Extract the (X, Y) coordinate from the center of the cell holding the provided text.  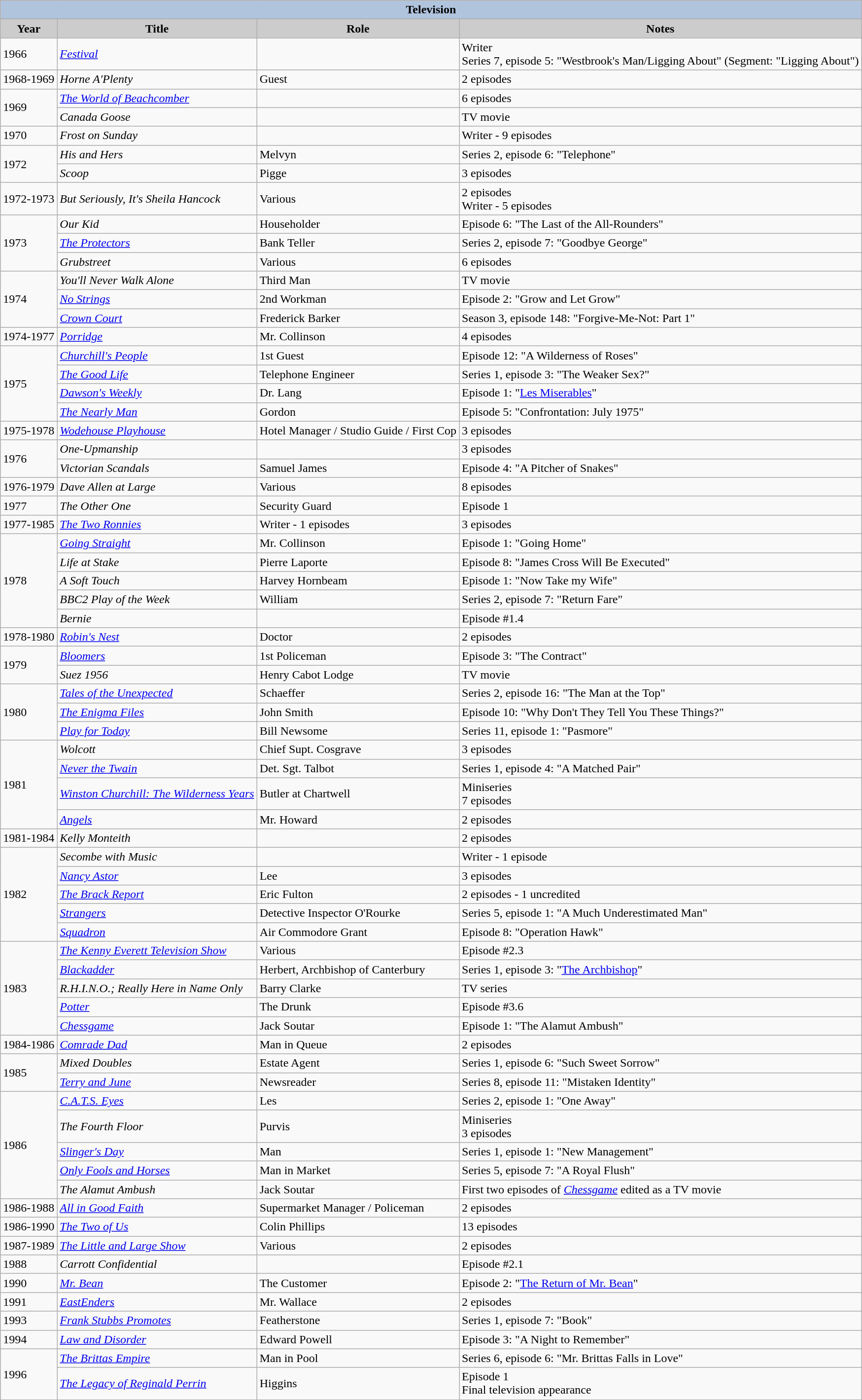
Year (29, 29)
Episode 3: "A Night to Remember" (660, 1339)
Episode #1.4 (660, 618)
Series 11, episode 1: "Pasmore" (660, 731)
Edward Powell (358, 1339)
Episode 1: "Now Take my Wife" (660, 581)
Les (358, 1101)
1980 (29, 712)
Frost on Sunday (157, 136)
Episode 1: "Going Home" (660, 543)
Wolcott (157, 750)
2 episodes Writer - 5 episodes (660, 198)
One-Upmanship (157, 449)
Pierre Laporte (358, 562)
4 episodes (660, 337)
The Protectors (157, 243)
Newsreader (358, 1082)
Doctor (358, 637)
Episode #2.1 (660, 1264)
1969 (29, 108)
1990 (29, 1283)
BBC2 Play of the Week (157, 600)
Never the Twain (157, 768)
Episode 6: "The Last of the All-Rounders" (660, 224)
Man in Market (358, 1170)
1977-1985 (29, 524)
Squadron (157, 932)
1976-1979 (29, 487)
Purvis (358, 1126)
1991 (29, 1302)
William (358, 600)
1972 (29, 164)
1975 (29, 384)
Series 5, episode 7: "A Royal Flush" (660, 1170)
Tales of the Unexpected (157, 693)
Episode 2: "Grow and Let Grow" (660, 299)
Miniseries 3 episodes (660, 1126)
Series 2, episode 1: "One Away" (660, 1101)
Man in Pool (358, 1358)
1986 (29, 1145)
Wodehouse Playhouse (157, 431)
Episode 1 Final television appearance (660, 1384)
Man in Queue (358, 1044)
Series 8, episode 11: "Mistaken Identity" (660, 1082)
2 episodes - 1 uncredited (660, 895)
2nd Workman (358, 299)
The Drunk (358, 1007)
Supermarket Manager / Policeman (358, 1208)
Chessgame (157, 1026)
Episode 10: "Why Don't They Tell You These Things?" (660, 712)
Episode 8: "James Cross Will Be Executed" (660, 562)
Man (358, 1151)
Det. Sgt. Talbot (358, 768)
But Seriously, It's Sheila Hancock (157, 198)
Secombe with Music (157, 857)
1976 (29, 459)
Going Straight (157, 543)
Writer - 9 episodes (660, 136)
The Other One (157, 505)
Comrade Dad (157, 1044)
The Alamut Ambush (157, 1189)
Horne A'Plenty (157, 79)
TV series (660, 988)
Butler at Chartwell (358, 794)
Gordon (358, 412)
Angels (157, 819)
1977 (29, 505)
The Kenny Everett Television Show (157, 951)
Mr. Howard (358, 819)
Series 1, episode 1: "New Management" (660, 1151)
Barry Clarke (358, 988)
Carrott Confidential (157, 1264)
Telephone Engineer (358, 374)
1993 (29, 1321)
Kelly Monteith (157, 838)
Detective Inspector O'Rourke (358, 913)
1974 (29, 299)
1973 (29, 243)
Festival (157, 54)
No Strings (157, 299)
C.A.T.S. Eyes (157, 1101)
Dr. Lang (358, 393)
The Good Life (157, 374)
1978-1980 (29, 637)
1994 (29, 1339)
The Enigma Files (157, 712)
Scoop (157, 173)
1986-1990 (29, 1227)
Series 2, episode 16: "The Man at the Top" (660, 693)
Bloomers (157, 656)
You'll Never Walk Alone (157, 281)
1985 (29, 1073)
Episode 12: "A Wilderness of Roses" (660, 356)
Episode 5: "Confrontation: July 1975" (660, 412)
Robin's Nest (157, 637)
1970 (29, 136)
1978 (29, 580)
1982 (29, 894)
Episode #3.6 (660, 1007)
Guest (358, 79)
Terry and June (157, 1082)
The Fourth Floor (157, 1126)
1975-1978 (29, 431)
Chief Supt. Cosgrave (358, 750)
Victorian Scandals (157, 468)
The Brack Report (157, 895)
Harvey Hornbeam (358, 581)
Higgins (358, 1384)
The Two of Us (157, 1227)
Series 1, episode 3: "The Weaker Sex?" (660, 374)
Episode 8: "Operation Hawk" (660, 932)
Pigge (358, 173)
The Two Ronnies (157, 524)
Dave Allen at Large (157, 487)
Eric Fulton (358, 895)
Canada Goose (157, 117)
1979 (29, 665)
1972-1973 (29, 198)
Television (431, 10)
1966 (29, 54)
Lee (358, 875)
Featherstone (358, 1321)
Nancy Astor (157, 875)
Miniseries 7 episodes (660, 794)
8 episodes (660, 487)
Role (358, 29)
1981 (29, 784)
All in Good Faith (157, 1208)
Slinger's Day (157, 1151)
Churchill's People (157, 356)
His and Hers (157, 154)
1974-1977 (29, 337)
The Brittas Empire (157, 1358)
The Little and Large Show (157, 1246)
Our Kid (157, 224)
Title (157, 29)
1983 (29, 988)
Series 1, episode 6: "Such Sweet Sorrow" (660, 1063)
Only Fools and Horses (157, 1170)
Season 3, episode 148: "Forgive-Me-Not: Part 1" (660, 318)
Series 5, episode 1: "A Much Underestimated Man" (660, 913)
Episode #2.3 (660, 951)
Strangers (157, 913)
Security Guard (358, 505)
R.H.I.N.O.; Really Here in Name Only (157, 988)
1968-1969 (29, 79)
Series 1, episode 4: "A Matched Pair" (660, 768)
The Customer (358, 1283)
Episode 4: "A Pitcher of Snakes" (660, 468)
1st Policeman (358, 656)
Crown Court (157, 318)
Melvyn (358, 154)
Potter (157, 1007)
A Soft Touch (157, 581)
13 episodes (660, 1227)
1988 (29, 1264)
1996 (29, 1374)
First two episodes of Chessgame edited as a TV movie (660, 1189)
1984-1986 (29, 1044)
The Legacy of Reginald Perrin (157, 1384)
Episode 1: "The Alamut Ambush" (660, 1026)
1981-1984 (29, 838)
1987-1989 (29, 1246)
Mr. Wallace (358, 1302)
Frank Stubbs Promotes (157, 1321)
Porridge (157, 337)
Frederick Barker (358, 318)
Mixed Doubles (157, 1063)
Episode 1 (660, 505)
The Nearly Man (157, 412)
Hotel Manager / Studio Guide / First Cop (358, 431)
Series 2, episode 6: "Telephone" (660, 154)
Blackadder (157, 969)
Law and Disorder (157, 1339)
1st Guest (358, 356)
Third Man (358, 281)
Episode 1: "Les Miserables" (660, 393)
Play for Today (157, 731)
Bernie (157, 618)
Writer - 1 episode (660, 857)
Episode 2: "The Return of Mr. Bean" (660, 1283)
Series 1, episode 3: "The Archbishop" (660, 969)
Life at Stake (157, 562)
Episode 3: "The Contract" (660, 656)
1986-1988 (29, 1208)
Grubstreet (157, 262)
Estate Agent (358, 1063)
Writer - 1 episodes (358, 524)
Notes (660, 29)
Suez 1956 (157, 675)
Writer Series 7, episode 5: "Westbrook's Man/Ligging About" (Segment: "Ligging About") (660, 54)
Series 2, episode 7: "Return Fare" (660, 600)
Samuel James (358, 468)
Dawson's Weekly (157, 393)
Schaeffer (358, 693)
Mr. Bean (157, 1283)
Air Commodore Grant (358, 932)
Householder (358, 224)
Winston Churchill: The Wilderness Years (157, 794)
Series 1, episode 7: "Book" (660, 1321)
Series 2, episode 7: "Goodbye George" (660, 243)
Henry Cabot Lodge (358, 675)
Colin Phillips (358, 1227)
Bank Teller (358, 243)
Bill Newsome (358, 731)
The World of Beachcomber (157, 98)
EastEnders (157, 1302)
Herbert, Archbishop of Canterbury (358, 969)
Series 6, episode 6: "Mr. Brittas Falls in Love" (660, 1358)
John Smith (358, 712)
